From the cell containing the given text, extract its center point as [x, y] coordinate. 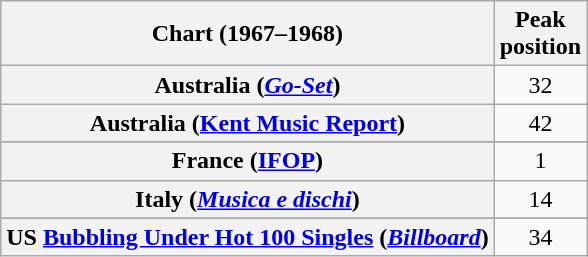
1 [540, 161]
42 [540, 123]
Australia (Kent Music Report) [248, 123]
Chart (1967–1968) [248, 34]
France (IFOP) [248, 161]
14 [540, 199]
Italy (Musica e dischi) [248, 199]
US Bubbling Under Hot 100 Singles (Billboard) [248, 237]
Peakposition [540, 34]
32 [540, 85]
Australia (Go-Set) [248, 85]
34 [540, 237]
